Scan for the cell matching the given text and deliver its (x, y) coordinate at center. 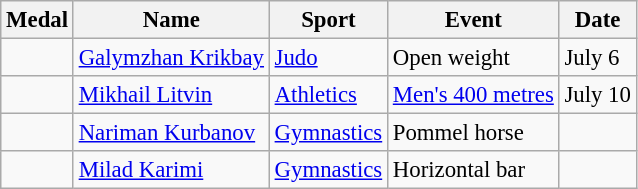
Pommel horse (473, 133)
Medal (38, 20)
Event (473, 20)
Nariman Kurbanov (171, 133)
Sport (328, 20)
Men's 400 metres (473, 95)
July 6 (598, 58)
Mikhail Litvin (171, 95)
Judo (328, 58)
Athletics (328, 95)
July 10 (598, 95)
Milad Karimi (171, 170)
Name (171, 20)
Horizontal bar (473, 170)
Galymzhan Krikbay (171, 58)
Open weight (473, 58)
Date (598, 20)
